Return [X, Y] of the center of cell containing provided text 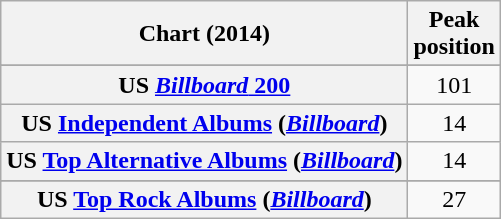
US Billboard 200 [204, 85]
Peakposition [454, 34]
27 [454, 199]
US Top Rock Albums (Billboard) [204, 199]
US Top Alternative Albums (Billboard) [204, 161]
101 [454, 85]
US Independent Albums (Billboard) [204, 123]
Chart (2014) [204, 34]
